Return the [x, y] coordinate for the center point of the cell that contains the specified text.  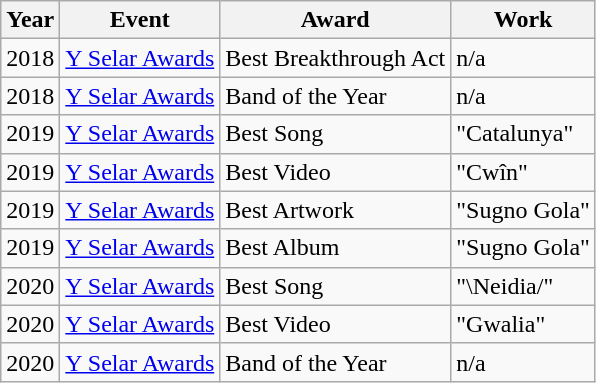
Year [30, 20]
Best Album [336, 248]
Award [336, 20]
"Cwîn" [524, 172]
"Gwalia" [524, 324]
Best Breakthrough Act [336, 58]
Event [140, 20]
"Catalunya" [524, 134]
"\Neidia/" [524, 286]
Work [524, 20]
Best Artwork [336, 210]
